Identify which cell holds the provided text, then report its [x, y] central coordinate. 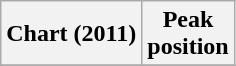
Peakposition [188, 34]
Chart (2011) [72, 34]
